Find where the given text appears and provide that cell's center as (x, y) coordinate. 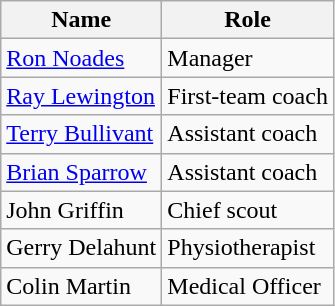
Name (82, 20)
Ron Noades (82, 58)
Brian Sparrow (82, 172)
Ray Lewington (82, 96)
First-team coach (248, 96)
Physiotherapist (248, 248)
John Griffin (82, 210)
Colin Martin (82, 286)
Medical Officer (248, 286)
Manager (248, 58)
Role (248, 20)
Gerry Delahunt (82, 248)
Chief scout (248, 210)
Terry Bullivant (82, 134)
